Detect which cell encompasses the target text, then output its (x, y) center coordinate. 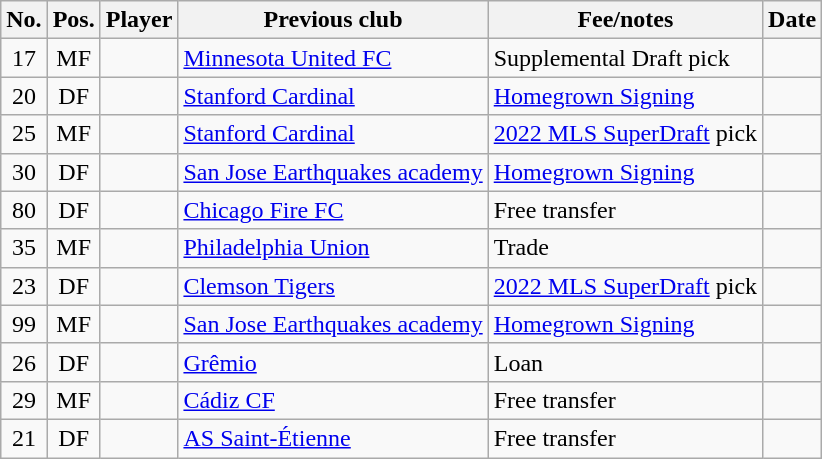
80 (24, 210)
Grêmio (333, 362)
Date (792, 20)
No. (24, 20)
Trade (625, 248)
29 (24, 400)
Minnesota United FC (333, 58)
20 (24, 96)
Player (139, 20)
30 (24, 172)
Previous club (333, 20)
35 (24, 248)
99 (24, 324)
26 (24, 362)
Supplemental Draft pick (625, 58)
Pos. (74, 20)
Loan (625, 362)
Fee/notes (625, 20)
21 (24, 438)
Cádiz CF (333, 400)
AS Saint-Étienne (333, 438)
Philadelphia Union (333, 248)
Chicago Fire FC (333, 210)
25 (24, 134)
23 (24, 286)
Clemson Tigers (333, 286)
17 (24, 58)
